Provide the [x, y] coordinate of the cell's center where the given text is located.  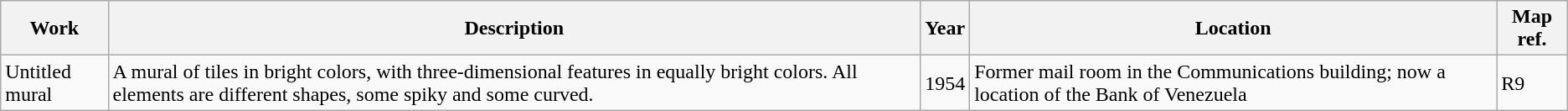
Work [54, 29]
Location [1233, 29]
Year [945, 29]
1954 [945, 82]
Description [514, 29]
R9 [1533, 82]
Untitled mural [54, 82]
Former mail room in the Communications building; now a location of the Bank of Venezuela [1233, 82]
Map ref. [1533, 29]
